Return [X, Y] of the center of cell containing provided text 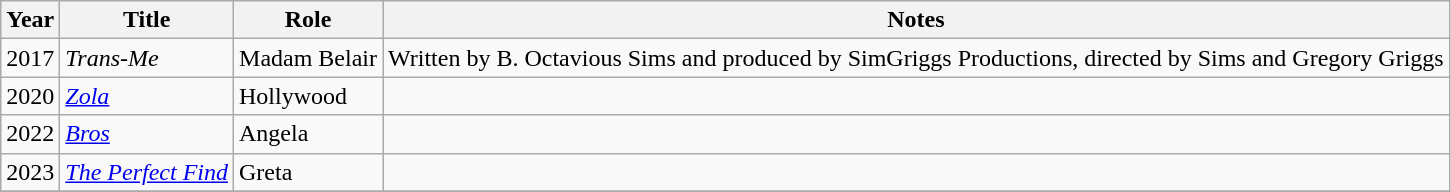
Title [147, 20]
2022 [30, 134]
Madam Belair [308, 58]
Hollywood [308, 96]
2023 [30, 172]
Greta [308, 172]
Angela [308, 134]
Notes [916, 20]
2020 [30, 96]
2017 [30, 58]
Year [30, 20]
Zola [147, 96]
Bros [147, 134]
Written by B. Octavious Sims and produced by SimGriggs Productions, directed by Sims and Gregory Griggs [916, 58]
The Perfect Find [147, 172]
Trans-Me [147, 58]
Role [308, 20]
